For the text-containing cell, return its midpoint in (X, Y) coordinate format. 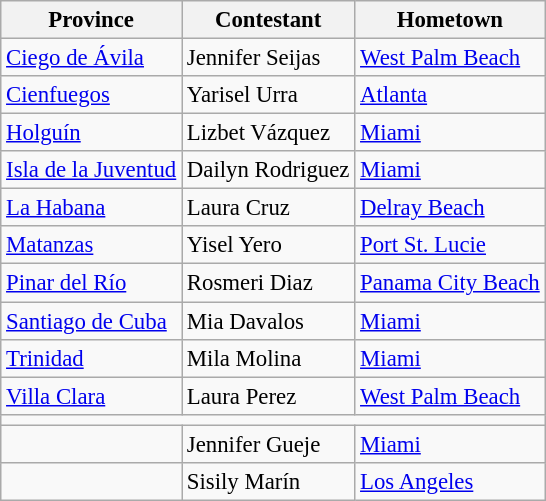
Pinar del Río (92, 283)
Santiago de Cuba (92, 321)
Los Angeles (450, 482)
Dailyn Rodriguez (268, 170)
Mila Molina (268, 358)
Trinidad (92, 358)
Mia Davalos (268, 321)
Rosmeri Diaz (268, 283)
Province (92, 20)
Villa Clara (92, 396)
Isla de la Juventud (92, 170)
Jennifer Seijas (268, 58)
Yisel Yero (268, 245)
Laura Perez (268, 396)
Port St. Lucie (450, 245)
Sisily Marín (268, 482)
La Habana (92, 208)
Delray Beach (450, 208)
Contestant (268, 20)
Atlanta (450, 95)
Laura Cruz (268, 208)
Cienfuegos (92, 95)
Jennifer Gueje (268, 444)
Ciego de Ávila (92, 58)
Lizbet Vázquez (268, 133)
Panama City Beach (450, 283)
Yarisel Urra (268, 95)
Holguín (92, 133)
Hometown (450, 20)
Matanzas (92, 245)
